Detect which cell encompasses the target text, then output its [x, y] center coordinate. 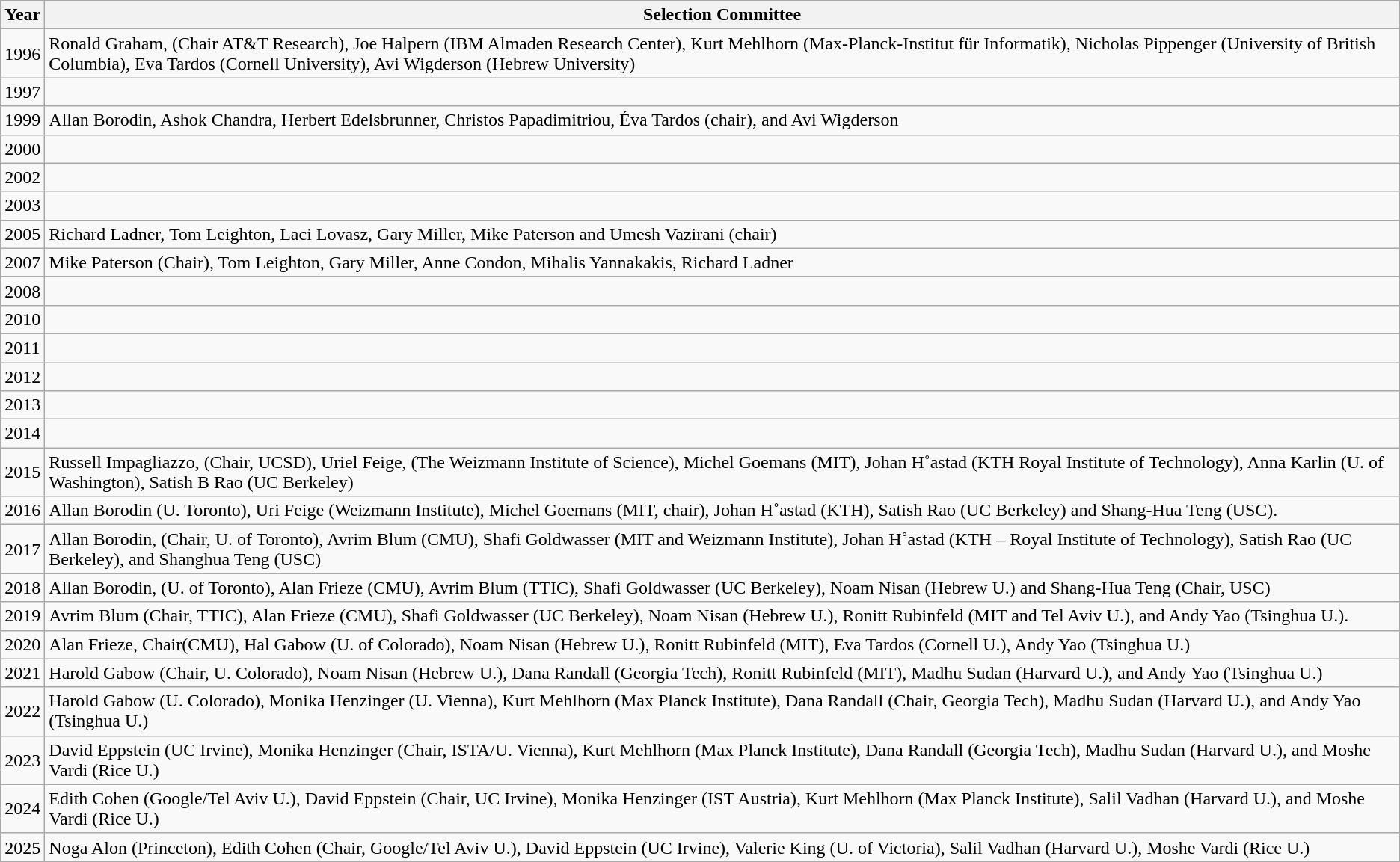
2024 [22, 809]
Alan Frieze, Chair(CMU), Hal Gabow (U. of Colorado), Noam Nisan (Hebrew U.), Ronitt Rubinfeld (MIT), Eva Tardos (Cornell U.), Andy Yao (Tsinghua U.) [722, 644]
1997 [22, 92]
2002 [22, 177]
Richard Ladner, Tom Leighton, Laci Lovasz, Gary Miller, Mike Paterson and Umesh Vazirani (chair) [722, 234]
2005 [22, 234]
2000 [22, 149]
2003 [22, 206]
Allan Borodin, Ashok Chandra, Herbert Edelsbrunner, Christos Papadimitriou, Éva Tardos (chair), and Avi Wigderson [722, 120]
2020 [22, 644]
2017 [22, 549]
2011 [22, 348]
2012 [22, 376]
2019 [22, 616]
2014 [22, 434]
2021 [22, 673]
2008 [22, 291]
1999 [22, 120]
Mike Paterson (Chair), Tom Leighton, Gary Miller, Anne Condon, Mihalis Yannakakis, Richard Ladner [722, 262]
2025 [22, 847]
2018 [22, 588]
Year [22, 15]
2007 [22, 262]
Selection Committee [722, 15]
2016 [22, 511]
2013 [22, 405]
1996 [22, 54]
2023 [22, 760]
2010 [22, 319]
2022 [22, 712]
2015 [22, 472]
